Determine the [X, Y] coordinate at the center of the cell enclosing the given text.  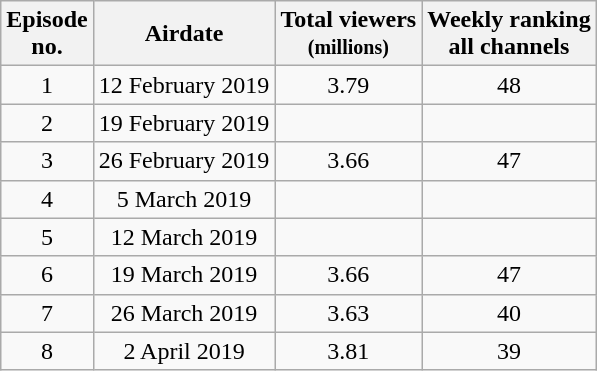
19 March 2019 [184, 275]
12 February 2019 [184, 85]
5 March 2019 [184, 199]
7 [47, 313]
2 [47, 123]
12 March 2019 [184, 237]
40 [509, 313]
26 February 2019 [184, 161]
4 [47, 199]
Episodeno. [47, 34]
39 [509, 351]
3.79 [348, 85]
3.63 [348, 313]
Airdate [184, 34]
26 March 2019 [184, 313]
Total viewers(millions) [348, 34]
3 [47, 161]
8 [47, 351]
1 [47, 85]
5 [47, 237]
3.81 [348, 351]
19 February 2019 [184, 123]
Weekly rankingall channels [509, 34]
2 April 2019 [184, 351]
6 [47, 275]
48 [509, 85]
